Determine the [X, Y] coordinate at the center of the cell enclosing the given text.  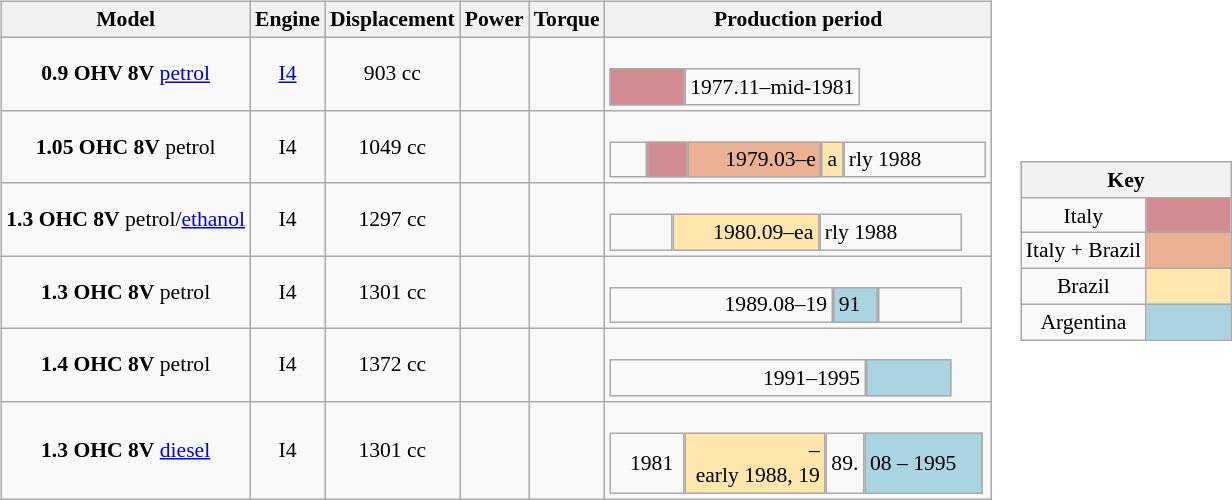
1980.09–ea [746, 232]
1.3 OHC 8V petrol [126, 292]
Model [126, 20]
1.3 OHC 8V petrol/ethanol [126, 220]
08 – 1995 [923, 464]
1981 [648, 464]
a [832, 160]
Power [494, 20]
1.05 OHC 8V petrol [126, 146]
Argentina [1084, 322]
0.9 OHV 8V petrol [126, 74]
– early 1988, 19 [754, 464]
Brazil [1084, 286]
Key [1126, 180]
1372 cc [392, 364]
Torque [567, 20]
1981 – early 1988, 19 89. 08 – 1995 [798, 450]
1980.09–ea rly 1988 [798, 220]
1.4 OHC 8V petrol [126, 364]
Production period [798, 20]
Italy [1084, 215]
1989.08–19 91 [798, 292]
1989.08–19 [722, 304]
Displacement [392, 20]
91 [856, 304]
1.3 OHC 8V diesel [126, 450]
Italy + Brazil [1084, 251]
1979.03–e a rly 1988 [798, 146]
1979.03–e [754, 160]
1049 cc [392, 146]
89. [846, 464]
903 cc [392, 74]
1297 cc [392, 220]
Engine [288, 20]
